Locate the cell with the specified text and output its (X, Y) center coordinate. 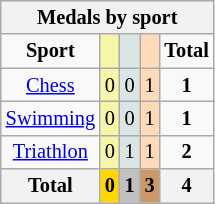
2 (186, 152)
Chess (50, 85)
Swimming (50, 118)
3 (150, 186)
Triathlon (50, 152)
Medals by sport (108, 17)
Sport (50, 51)
4 (186, 186)
